Provide the [x, y] coordinate of the cell's center where the given text is located.  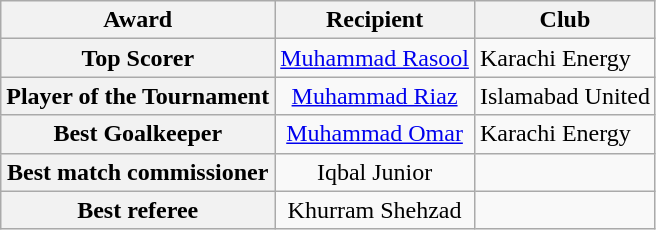
Top Scorer [138, 58]
Recipient [375, 20]
Best referee [138, 210]
Award [138, 20]
Muhammad Omar [375, 134]
Iqbal Junior [375, 172]
Club [564, 20]
Best Goalkeeper [138, 134]
Khurram Shehzad [375, 210]
Player of the Tournament [138, 96]
Islamabad United [564, 96]
Best match commissioner [138, 172]
Muhammad Riaz [375, 96]
Muhammad Rasool [375, 58]
